Locate the cell with the specified text and output its [X, Y] center coordinate. 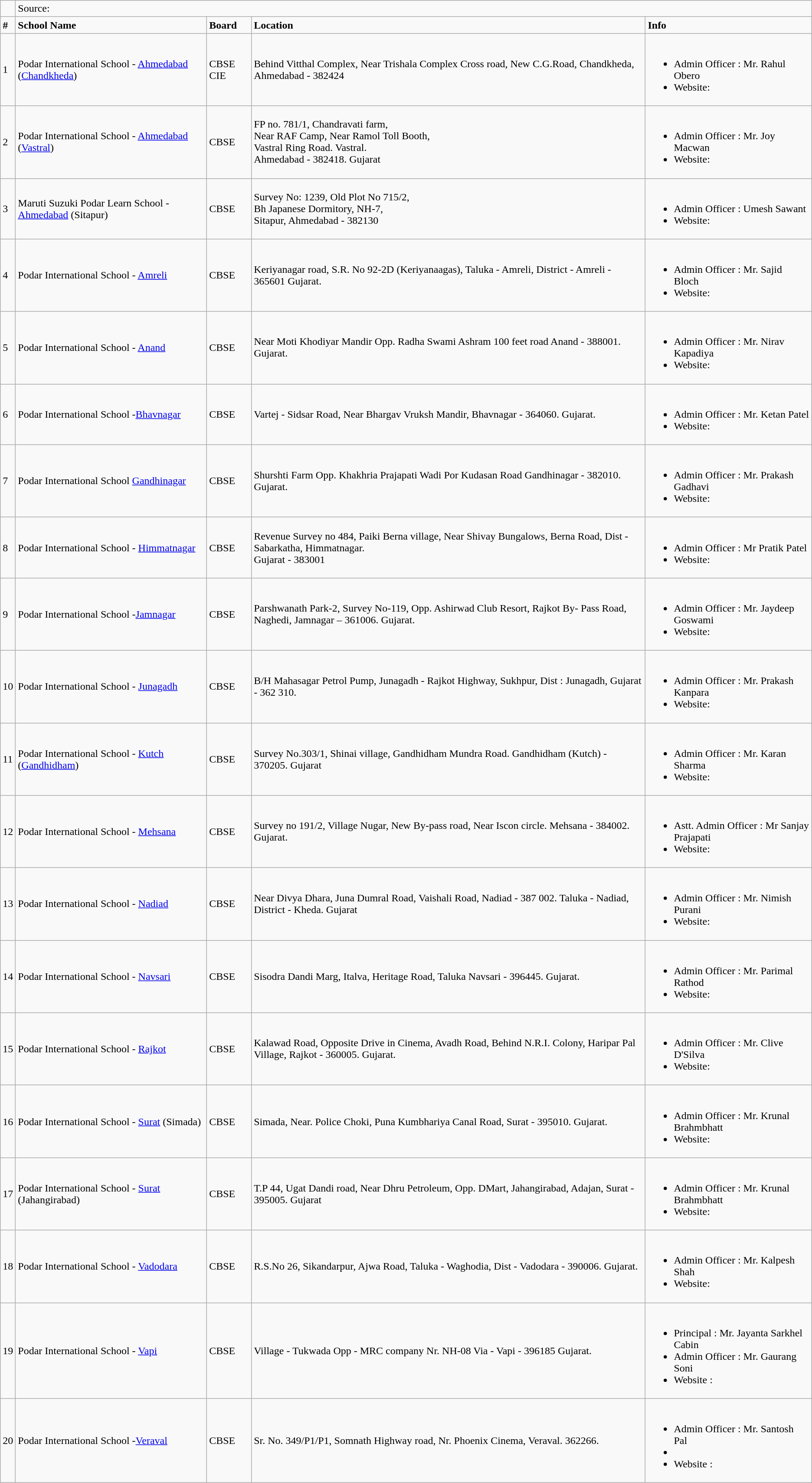
6 [8, 414]
Parshwanath Park-2, Survey No-119, Opp. Ashirwad Club Resort, Rajkot By- Pass Road, Naghedi, Jamnagar – 361006. Gujarat. [449, 614]
16 [8, 1122]
Podar International School - Nadiad [111, 904]
Podar International School - Navsari [111, 977]
10 [8, 686]
Sisodra Dandi Marg, Italva, Heritage Road, Taluka Navsari - 396445. Gujarat. [449, 977]
School Name [111, 25]
T.P 44, Ugat Dandi road, Near Dhru Petroleum, Opp. DMart, Jahangirabad, Adajan, Surat - 395005. Gujarat [449, 1194]
14 [8, 977]
Admin Officer : Mr. Kalpesh ShahWebsite: [729, 1267]
# [8, 25]
Podar International School - Anand [111, 348]
17 [8, 1194]
Survey No.303/1, Shinai village, Gandhidham Mundra Road. Gandhidham (Kutch) - 370205. Gujarat [449, 759]
Admin Officer : Mr. Santosh PalWebsite : [729, 1440]
12 [8, 832]
Keriyanagar road, S.R. No 92-2D (Keriyanaagas), Taluka - Amreli, District - Amreli - 365601 Gujarat. [449, 275]
Admin Officer : Mr. Karan SharmaWebsite: [729, 759]
Near Divya Dhara, Juna Dumral Road, Vaishali Road, Nadiad - 387 002. Taluka - Nadiad, District - Kheda. Gujarat [449, 904]
Podar International School Gandhinagar [111, 481]
18 [8, 1267]
Admin Officer : Umesh SawantWebsite: [729, 209]
Admin Officer : Mr. Rahul OberoWebsite: [729, 69]
Survey no 191/2, Village Nugar, New By-pass road, Near Iscon circle. Mehsana - 384002. Gujarat. [449, 832]
Podar International School -Veraval [111, 1440]
FP no. 781/1, Chandravati farm,Near RAF Camp, Near Ramol Toll Booth,Vastral Ring Road. Vastral.Ahmedabad - 382418. Gujarat [449, 142]
8 [8, 547]
Shurshti Farm Opp. Khakhria Prajapati Wadi Por Kudasan Road Gandhinagar - 382010. Gujarat. [449, 481]
13 [8, 904]
Maruti Suzuki Podar Learn School - Ahmedabad (Sitapur) [111, 209]
Principal : Mr. Jayanta Sarkhel CabinAdmin Officer : Mr. Gaurang SoniWebsite : [729, 1351]
Behind Vitthal Complex, Near Trishala Complex Cross road, New C.G.Road, Chandkheda, Ahmedabad - 382424 [449, 69]
4 [8, 275]
Podar International School -Jamnagar [111, 614]
Admin Officer : Mr. Parimal RathodWebsite: [729, 977]
Sr. No. 349/P1/P1, Somnath Highway road, Nr. Phoenix Cinema, Veraval. 362266. [449, 1440]
Info [729, 25]
Podar International School - Mehsana [111, 832]
Podar International School - Junagadh [111, 686]
CBSE CIE [229, 69]
5 [8, 348]
R.S.No 26, Sikandarpur, Ajwa Road, Taluka - Waghodia, Dist - Vadodara - 390006. Gujarat. [449, 1267]
3 [8, 209]
1 [8, 69]
7 [8, 481]
Kalawad Road, Opposite Drive in Cinema, Avadh Road, Behind N.R.I. Colony, Haripar Pal Village, Rajkot - 360005. Gujarat. [449, 1049]
Podar International School - Amreli [111, 275]
Admin Officer : Mr. Clive D'SilvaWebsite: [729, 1049]
Astt. Admin Officer : Mr Sanjay PrajapatiWebsite: [729, 832]
Podar International School - Surat (Jahangirabad) [111, 1194]
2 [8, 142]
Podar International School - Ahmedabad (Vastral) [111, 142]
Admin Officer : Mr. Nimish PuraniWebsite: [729, 904]
Survey No: 1239, Old Plot No 715/2,Bh Japanese Dormitory, NH-7,Sitapur, Ahmedabad - 382130 [449, 209]
Admin Officer : Mr. Ketan PatelWebsite: [729, 414]
Admin Officer : Mr. Joy MacwanWebsite: [729, 142]
Village - Tukwada Opp - MRC company Nr. NH-08 Via - Vapi - 396185 Gujarat. [449, 1351]
Admin Officer : Mr Pratik PatelWebsite: [729, 547]
Admin Officer : Mr. Prakash KanparaWebsite: [729, 686]
Admin Officer : Mr. Sajid BlochWebsite: [729, 275]
Admin Officer : Mr. Jaydeep GoswamiWebsite: [729, 614]
15 [8, 1049]
Podar International School - Vadodara [111, 1267]
B/H Mahasagar Petrol Pump, Junagadh - Rajkot Highway, Sukhpur, Dist : Junagadh, Gujarat - 362 310. [449, 686]
Podar International School - Surat (Simada) [111, 1122]
Board [229, 25]
Admin Officer : Mr. Nirav KapadiyaWebsite: [729, 348]
Podar International School - Ahmedabad (Chandkheda) [111, 69]
19 [8, 1351]
11 [8, 759]
Podar International School - Kutch (Gandhidham) [111, 759]
Revenue Survey no 484, Paiki Berna village, Near Shivay Bungalows, Berna Road, Dist - Sabarkatha, Himmatnagar.Gujarat - 383001 [449, 547]
Vartej - Sidsar Road, Near Bhargav Vruksh Mandir, Bhavnagar - 364060. Gujarat. [449, 414]
20 [8, 1440]
Location [449, 25]
9 [8, 614]
Simada, Near. Police Choki, Puna Kumbhariya Canal Road, Surat - 395010. Gujarat. [449, 1122]
Podar International School - Rajkot [111, 1049]
Podar International School - Vapi [111, 1351]
Podar International School -Bhavnagar [111, 414]
Near Moti Khodiyar Mandir Opp. Radha Swami Ashram 100 feet road Anand - 388001. Gujarat. [449, 348]
Admin Officer : Mr. Prakash GadhaviWebsite: [729, 481]
Source: [414, 9]
Podar International School - Himmatnagar [111, 547]
